Scan for the cell matching the given text and deliver its [x, y] coordinate at center. 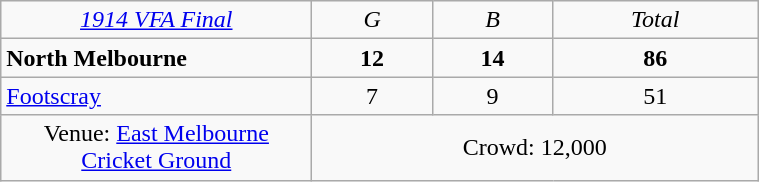
14 [492, 58]
9 [492, 96]
7 [372, 96]
12 [372, 58]
Venue: East Melbourne Cricket Ground [156, 148]
Crowd: 12,000 [535, 148]
1914 VFA Final [156, 20]
86 [656, 58]
Footscray [156, 96]
51 [656, 96]
North Melbourne [156, 58]
G [372, 20]
Total [656, 20]
B [492, 20]
